Pinpoint the cell where the given text exists, returning its (x, y) midpoint coordinate. 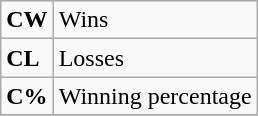
CW (27, 20)
C% (27, 96)
Wins (155, 20)
CL (27, 58)
Losses (155, 58)
Winning percentage (155, 96)
